Output the (x, y) coordinate of the center of the cell containing the given text.  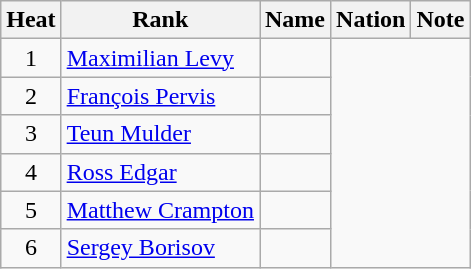
Heat (31, 20)
Note (440, 20)
Maximilian Levy (160, 58)
4 (31, 172)
Name (296, 20)
2 (31, 96)
Teun Mulder (160, 134)
6 (31, 248)
5 (31, 210)
Ross Edgar (160, 172)
3 (31, 134)
Sergey Borisov (160, 248)
Nation (371, 20)
François Pervis (160, 96)
Matthew Crampton (160, 210)
Rank (160, 20)
1 (31, 58)
